From the cell containing the given text, extract its center point as (X, Y) coordinate. 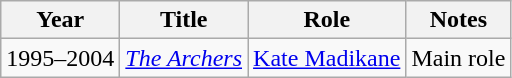
1995–2004 (60, 58)
Kate Madikane (327, 58)
Title (184, 20)
Role (327, 20)
Main role (458, 58)
Year (60, 20)
Notes (458, 20)
The Archers (184, 58)
